Extract the [x, y] coordinate from the center of the cell holding the provided text.  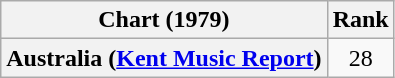
Chart (1979) [164, 20]
28 [360, 58]
Australia (Kent Music Report) [164, 58]
Rank [360, 20]
